Detect which cell encompasses the target text, then output its [X, Y] center coordinate. 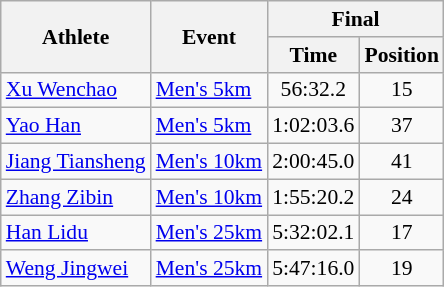
1:55:20.2 [313, 197]
Event [210, 36]
56:32.2 [313, 90]
Time [313, 55]
24 [401, 197]
37 [401, 126]
1:02:03.6 [313, 126]
Han Lidu [76, 233]
Final [356, 19]
2:00:45.0 [313, 162]
19 [401, 269]
Weng Jingwei [76, 269]
5:47:16.0 [313, 269]
Xu Wenchao [76, 90]
Zhang Zibin [76, 197]
5:32:02.1 [313, 233]
Position [401, 55]
Yao Han [76, 126]
41 [401, 162]
15 [401, 90]
Athlete [76, 36]
17 [401, 233]
Jiang Tiansheng [76, 162]
